Scan for the cell matching the given text and deliver its [x, y] coordinate at center. 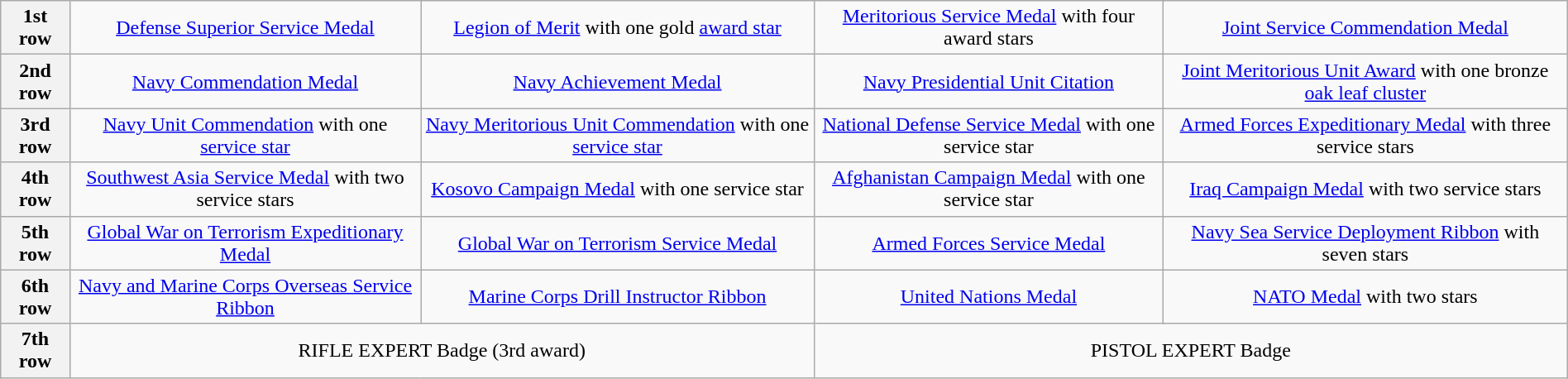
2nd row [36, 81]
6th row [36, 296]
Armed Forces Expeditionary Medal with three service stars [1366, 136]
3rd row [36, 136]
Joint Meritorious Unit Award with one bronze oak leaf cluster [1366, 81]
Afghanistan Campaign Medal with one service star [988, 189]
5th row [36, 243]
Navy Unit Commendation with one service star [245, 136]
Navy Sea Service Deployment Ribbon with seven stars [1366, 243]
United Nations Medal [988, 296]
Armed Forces Service Medal [988, 243]
Southwest Asia Service Medal with two service stars [245, 189]
Marine Corps Drill Instructor Ribbon [618, 296]
Legion of Merit with one gold award star [618, 28]
Global War on Terrorism Expeditionary Medal [245, 243]
PISTOL EXPERT Badge [1191, 351]
Global War on Terrorism Service Medal [618, 243]
National Defense Service Medal with one service star [988, 136]
Iraq Campaign Medal with two service stars [1366, 189]
Defense Superior Service Medal [245, 28]
1st row [36, 28]
4th row [36, 189]
Navy Meritorious Unit Commendation with one service star [618, 136]
Navy and Marine Corps Overseas Service Ribbon [245, 296]
Navy Commendation Medal [245, 81]
Meritorious Service Medal with four award stars [988, 28]
Joint Service Commendation Medal [1366, 28]
RIFLE EXPERT Badge (3rd award) [442, 351]
Navy Achievement Medal [618, 81]
Kosovo Campaign Medal with one service star [618, 189]
NATO Medal with two stars [1366, 296]
Navy Presidential Unit Citation [988, 81]
7th row [36, 351]
